Provide the (x, y) coordinate of the cell's center where the given text is located.  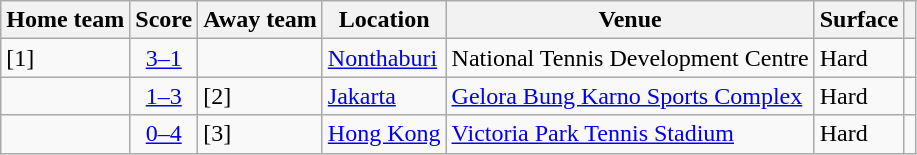
[1] (66, 58)
[2] (260, 96)
Jakarta (384, 96)
Surface (859, 20)
Venue (630, 20)
3–1 (164, 58)
Location (384, 20)
National Tennis Development Centre (630, 58)
Hong Kong (384, 134)
[3] (260, 134)
Gelora Bung Karno Sports Complex (630, 96)
Home team (66, 20)
Nonthaburi (384, 58)
0–4 (164, 134)
Victoria Park Tennis Stadium (630, 134)
Away team (260, 20)
1–3 (164, 96)
Score (164, 20)
